Determine the (X, Y) coordinate at the center of the cell enclosing the given text.  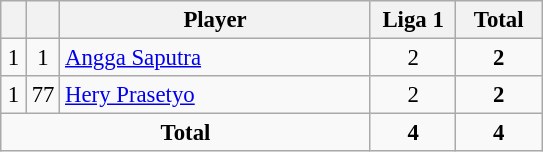
Player (216, 20)
77 (42, 95)
Angga Saputra (216, 58)
Liga 1 (413, 20)
Hery Prasetyo (216, 95)
